Detect which cell encompasses the target text, then output its [X, Y] center coordinate. 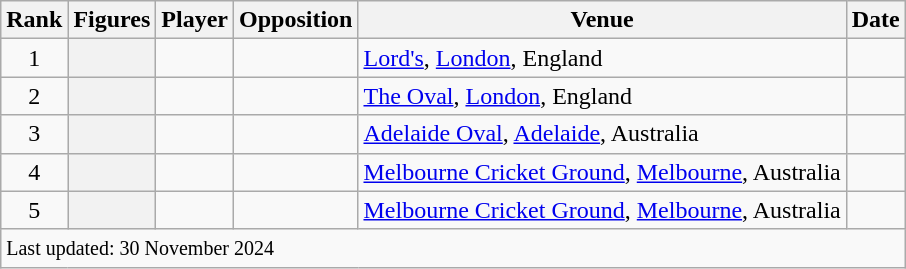
Rank [34, 20]
Lord's, London, England [602, 58]
5 [34, 210]
4 [34, 172]
Adelaide Oval, Adelaide, Australia [602, 134]
3 [34, 134]
Player [195, 20]
The Oval, London, England [602, 96]
2 [34, 96]
Figures [112, 20]
Last updated: 30 November 2024 [454, 248]
Venue [602, 20]
1 [34, 58]
Date [876, 20]
Opposition [296, 20]
